Scan for the cell matching the given text and deliver its (X, Y) coordinate at center. 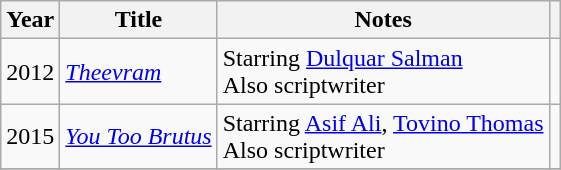
Year (30, 20)
Notes (383, 20)
Starring Dulquar Salman Also scriptwriter (383, 72)
Title (138, 20)
You Too Brutus (138, 136)
Theevram (138, 72)
Starring Asif Ali, Tovino Thomas Also scriptwriter (383, 136)
2015 (30, 136)
2012 (30, 72)
